Output the (X, Y) coordinate of the center of the cell containing the given text.  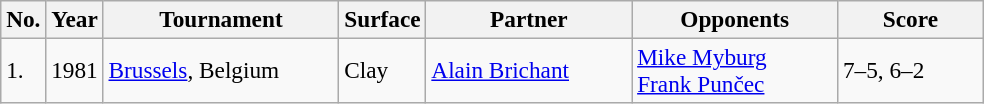
7–5, 6–2 (911, 70)
Opponents (735, 19)
Surface (382, 19)
Clay (382, 70)
1. (24, 70)
Year (74, 19)
Score (911, 19)
Partner (529, 19)
Mike Myburg Frank Punčec (735, 70)
Tournament (221, 19)
Brussels, Belgium (221, 70)
No. (24, 19)
1981 (74, 70)
Alain Brichant (529, 70)
